Locate the cell with the specified text and output its [X, Y] center coordinate. 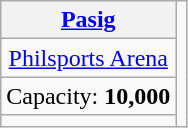
Philsports Arena [88, 58]
Pasig [88, 20]
Capacity: 10,000 [88, 96]
